Scan for the cell matching the given text and deliver its [x, y] coordinate at center. 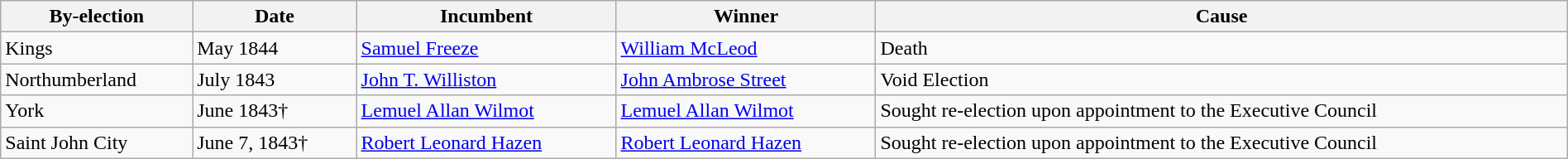
Northumberland [97, 79]
By-election [97, 17]
Cause [1221, 17]
Incumbent [486, 17]
Saint John City [97, 142]
June 7, 1843† [275, 142]
July 1843 [275, 79]
Death [1221, 48]
May 1844 [275, 48]
York [97, 111]
Date [275, 17]
Winner [746, 17]
John Ambrose Street [746, 79]
John T. Williston [486, 79]
William McLeod [746, 48]
Void Election [1221, 79]
Kings [97, 48]
June 1843† [275, 111]
Samuel Freeze [486, 48]
